Scan for the cell matching the given text and deliver its (x, y) coordinate at center. 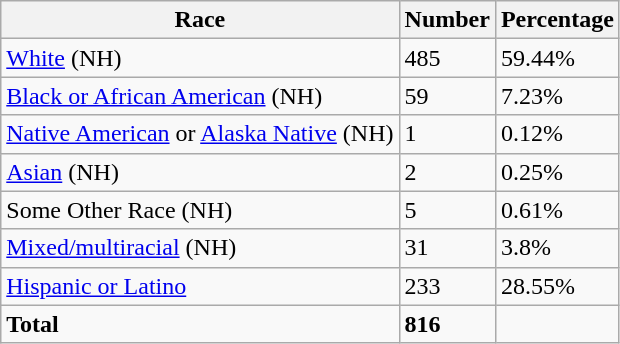
Black or African American (NH) (200, 96)
1 (447, 134)
5 (447, 210)
0.12% (557, 134)
Native American or Alaska Native (NH) (200, 134)
28.55% (557, 286)
7.23% (557, 96)
White (NH) (200, 58)
Number (447, 20)
59.44% (557, 58)
2 (447, 172)
3.8% (557, 248)
816 (447, 324)
Percentage (557, 20)
Asian (NH) (200, 172)
485 (447, 58)
31 (447, 248)
59 (447, 96)
Total (200, 324)
Race (200, 20)
0.61% (557, 210)
Hispanic or Latino (200, 286)
Some Other Race (NH) (200, 210)
233 (447, 286)
0.25% (557, 172)
Mixed/multiracial (NH) (200, 248)
